Identify which cell holds the provided text, then report its [x, y] central coordinate. 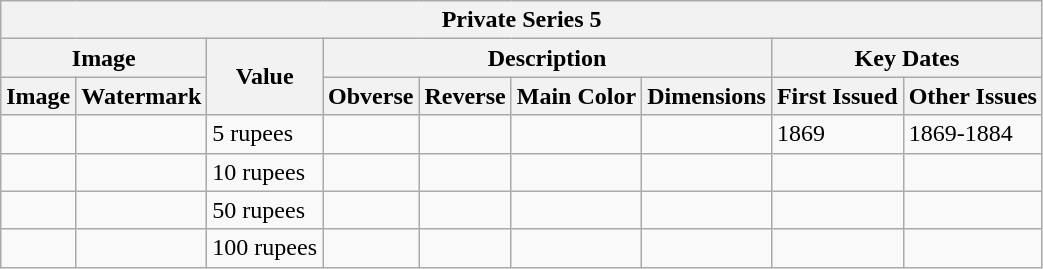
1869-1884 [972, 134]
Obverse [371, 96]
Watermark [142, 96]
1869 [837, 134]
5 rupees [265, 134]
50 rupees [265, 210]
Other Issues [972, 96]
Key Dates [906, 58]
Description [548, 58]
100 rupees [265, 248]
Dimensions [707, 96]
Reverse [465, 96]
First Issued [837, 96]
10 rupees [265, 172]
Main Color [576, 96]
Private Series 5 [522, 20]
Value [265, 77]
